Output the (X, Y) coordinate of the center of the cell containing the given text.  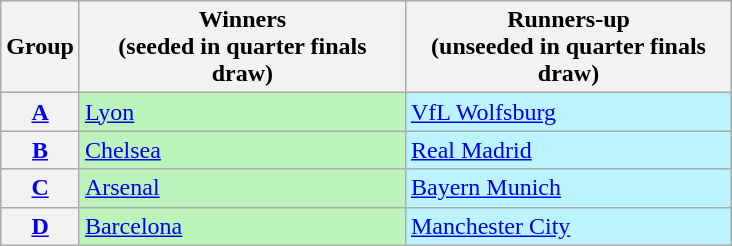
Barcelona (242, 226)
VfL Wolfsburg (568, 112)
Lyon (242, 112)
C (40, 188)
Real Madrid (568, 150)
Bayern Munich (568, 188)
Runners-up(unseeded in quarter finals draw) (568, 47)
D (40, 226)
Group (40, 47)
A (40, 112)
B (40, 150)
Manchester City (568, 226)
Chelsea (242, 150)
Arsenal (242, 188)
Winners(seeded in quarter finals draw) (242, 47)
